From the cell containing the given text, extract its center point as [X, Y] coordinate. 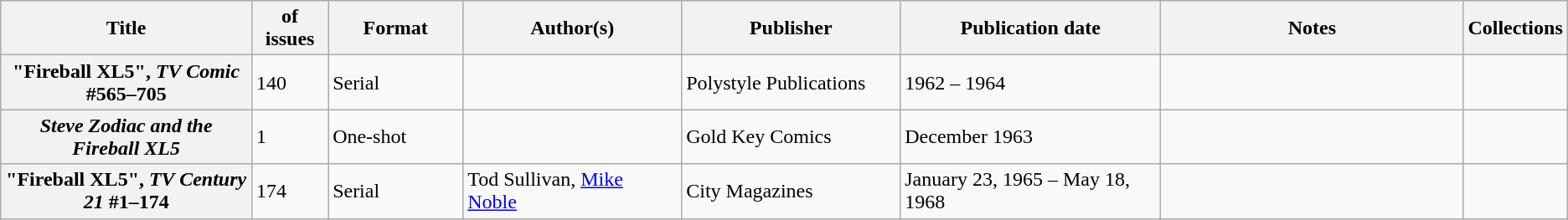
Tod Sullivan, Mike Noble [573, 191]
of issues [290, 28]
174 [290, 191]
Title [126, 28]
December 1963 [1030, 137]
1 [290, 137]
One-shot [395, 137]
Publisher [791, 28]
"Fireball XL5", TV Century 21 #1–174 [126, 191]
1962 – 1964 [1030, 82]
January 23, 1965 – May 18, 1968 [1030, 191]
Collections [1515, 28]
Polystyle Publications [791, 82]
Steve Zodiac and the Fireball XL5 [126, 137]
Notes [1312, 28]
"Fireball XL5", TV Comic #565–705 [126, 82]
Publication date [1030, 28]
Gold Key Comics [791, 137]
140 [290, 82]
Format [395, 28]
City Magazines [791, 191]
Author(s) [573, 28]
